Identify which cell holds the provided text, then report its (x, y) central coordinate. 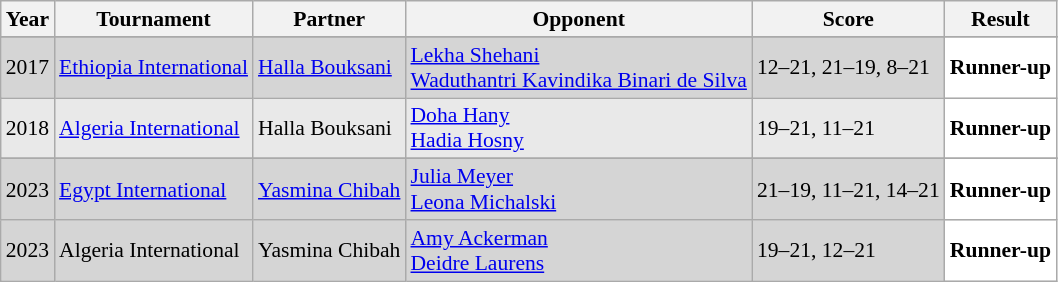
Doha Hany Hadia Hosny (578, 128)
Egypt International (154, 190)
Year (28, 19)
Ethiopia International (154, 68)
Opponent (578, 19)
Result (1000, 19)
12–21, 21–19, 8–21 (848, 68)
Julia Meyer Leona Michalski (578, 190)
Amy Ackerman Deidre Laurens (578, 250)
Tournament (154, 19)
Partner (329, 19)
2017 (28, 68)
Lekha Shehani Waduthantri Kavindika Binari de Silva (578, 68)
Score (848, 19)
19–21, 12–21 (848, 250)
21–19, 11–21, 14–21 (848, 190)
19–21, 11–21 (848, 128)
2018 (28, 128)
